Extract the (x, y) coordinate from the center of the cell holding the provided text.  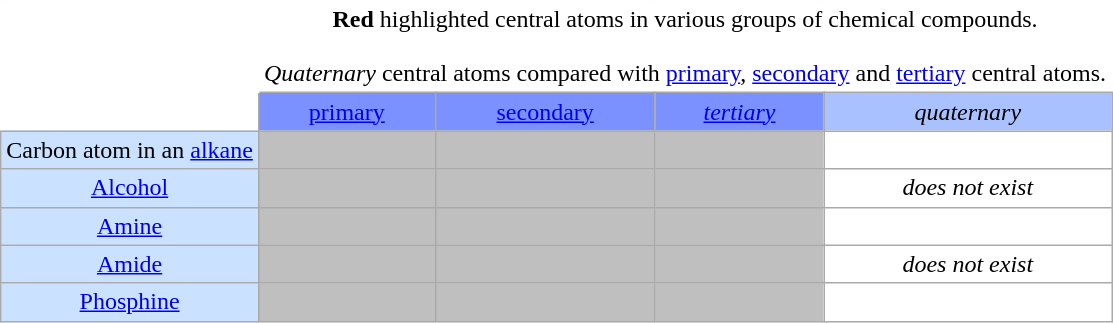
Phosphine (130, 302)
primary (346, 112)
tertiary (740, 112)
secondary (545, 112)
Alcohol (130, 188)
Amide (130, 264)
Carbon atom in an alkane (130, 150)
quaternary (968, 112)
Amine (130, 226)
